Extract the (X, Y) coordinate from the center of the cell holding the provided text.  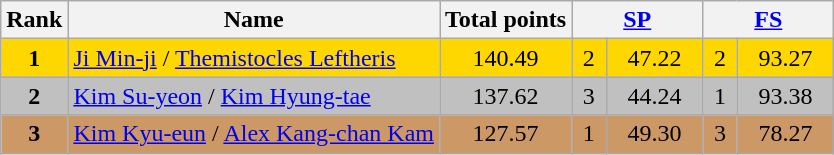
SP (638, 20)
127.57 (506, 134)
78.27 (786, 134)
49.30 (654, 134)
Name (254, 20)
Kim Kyu-eun / Alex Kang-chan Kam (254, 134)
Total points (506, 20)
93.27 (786, 58)
Kim Su-yeon / Kim Hyung-tae (254, 96)
140.49 (506, 58)
137.62 (506, 96)
FS (768, 20)
Ji Min-ji / Themistocles Leftheris (254, 58)
93.38 (786, 96)
Rank (34, 20)
44.24 (654, 96)
47.22 (654, 58)
